Capture the cell that displays the provided text and extract its (x, y) central coordinate. 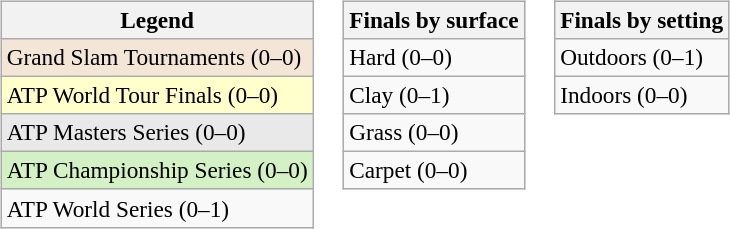
Outdoors (0–1) (642, 57)
Finals by surface (434, 20)
ATP World Tour Finals (0–0) (157, 95)
Grand Slam Tournaments (0–0) (157, 57)
Grass (0–0) (434, 133)
ATP Championship Series (0–0) (157, 171)
ATP Masters Series (0–0) (157, 133)
Carpet (0–0) (434, 171)
Indoors (0–0) (642, 95)
Hard (0–0) (434, 57)
Legend (157, 20)
ATP World Series (0–1) (157, 208)
Finals by setting (642, 20)
Clay (0–1) (434, 95)
